Capture the cell that displays the provided text and extract its (X, Y) central coordinate. 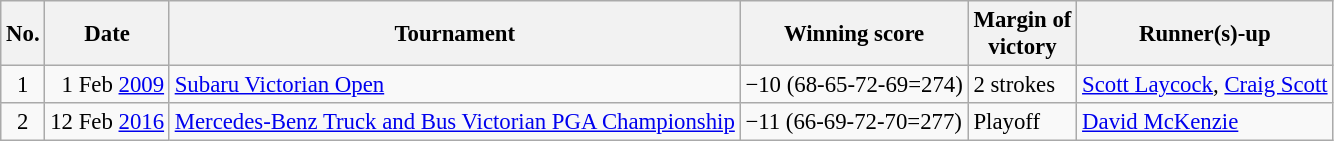
Mercedes-Benz Truck and Bus Victorian PGA Championship (454, 122)
2 strokes (1022, 85)
Tournament (454, 34)
Margin ofvictory (1022, 34)
David McKenzie (1205, 122)
−11 (66-69-72-70=277) (854, 122)
Playoff (1022, 122)
Runner(s)-up (1205, 34)
1 Feb 2009 (107, 85)
Scott Laycock, Craig Scott (1205, 85)
1 (23, 85)
12 Feb 2016 (107, 122)
Date (107, 34)
Subaru Victorian Open (454, 85)
No. (23, 34)
Winning score (854, 34)
2 (23, 122)
−10 (68-65-72-69=274) (854, 85)
